Return (X, Y) of the center of cell containing provided text 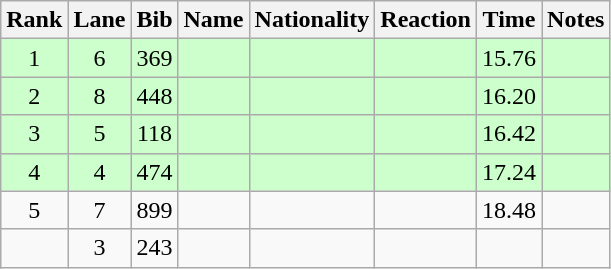
Rank (34, 20)
Reaction (426, 20)
Notes (576, 20)
Time (510, 20)
6 (100, 58)
Nationality (312, 20)
369 (154, 58)
118 (154, 134)
7 (100, 210)
1 (34, 58)
899 (154, 210)
16.42 (510, 134)
243 (154, 248)
2 (34, 96)
Lane (100, 20)
474 (154, 172)
15.76 (510, 58)
Bib (154, 20)
17.24 (510, 172)
Name (214, 20)
16.20 (510, 96)
8 (100, 96)
18.48 (510, 210)
448 (154, 96)
